Return the [x, y] coordinate for the center point of the cell that contains the specified text.  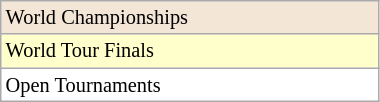
World Tour Finals [190, 51]
World Championships [190, 17]
Open Tournaments [190, 85]
